From the cell containing the given text, extract its center point as [X, Y] coordinate. 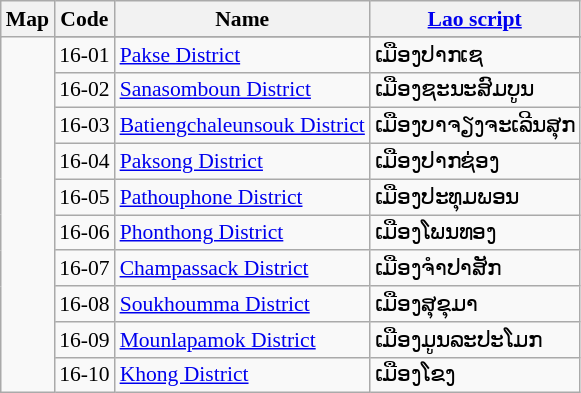
ເມືອງໂຂງ [475, 375]
ເມືອງປາກຊ່ອງ [475, 162]
16-06 [84, 233]
ເມືອງບາຈຽງຈະເລີນສຸກ [475, 126]
16-03 [84, 126]
Mounlapamok District [242, 340]
16-10 [84, 375]
ເມືອງຊະນະສົມບູນ [475, 90]
Champassack District [242, 269]
16-04 [84, 162]
Code [84, 19]
Pakse District [242, 55]
Map [28, 19]
Paksong District [242, 162]
16-02 [84, 90]
ເມືອງມູນລະປະໂມກ [475, 340]
Batiengchaleunsouk District [242, 126]
16-01 [84, 55]
Phonthong District [242, 233]
16-07 [84, 269]
ເມືອງໂພນທອງ [475, 233]
ເມືອງສຸຂຸມາ [475, 304]
ເມືອງຈຳປາສັກ [475, 269]
Khong District [242, 375]
Lao script [475, 19]
16-05 [84, 197]
ເມືອງປະທຸມພອນ [475, 197]
16-09 [84, 340]
Name [242, 19]
ເມືອງປາກເຊ [475, 55]
Sanasomboun District [242, 90]
16-08 [84, 304]
Soukhoumma District [242, 304]
Pathouphone District [242, 197]
